Search for the cell housing the specified text and yield its (x, y) center coordinate. 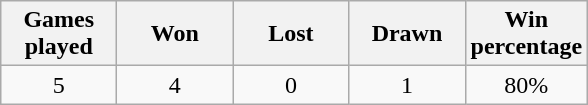
Win percentage (526, 34)
80% (526, 85)
1 (407, 85)
0 (291, 85)
Drawn (407, 34)
4 (175, 85)
Won (175, 34)
Lost (291, 34)
Games played (59, 34)
5 (59, 85)
